Locate the cell with the specified text and output its (x, y) center coordinate. 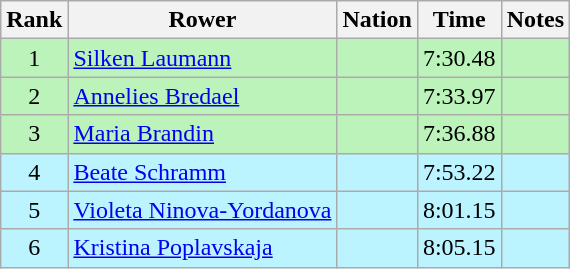
8:01.15 (459, 210)
Beate Schramm (202, 172)
7:53.22 (459, 172)
Time (459, 20)
Maria Brandin (202, 134)
Rower (202, 20)
Notes (535, 20)
1 (34, 58)
6 (34, 248)
3 (34, 134)
8:05.15 (459, 248)
7:30.48 (459, 58)
Annelies Bredael (202, 96)
Kristina Poplavskaja (202, 248)
Nation (377, 20)
Silken Laumann (202, 58)
7:33.97 (459, 96)
Violeta Ninova-Yordanova (202, 210)
4 (34, 172)
2 (34, 96)
5 (34, 210)
7:36.88 (459, 134)
Rank (34, 20)
